Extract the [x, y] coordinate from the center of the cell holding the provided text.  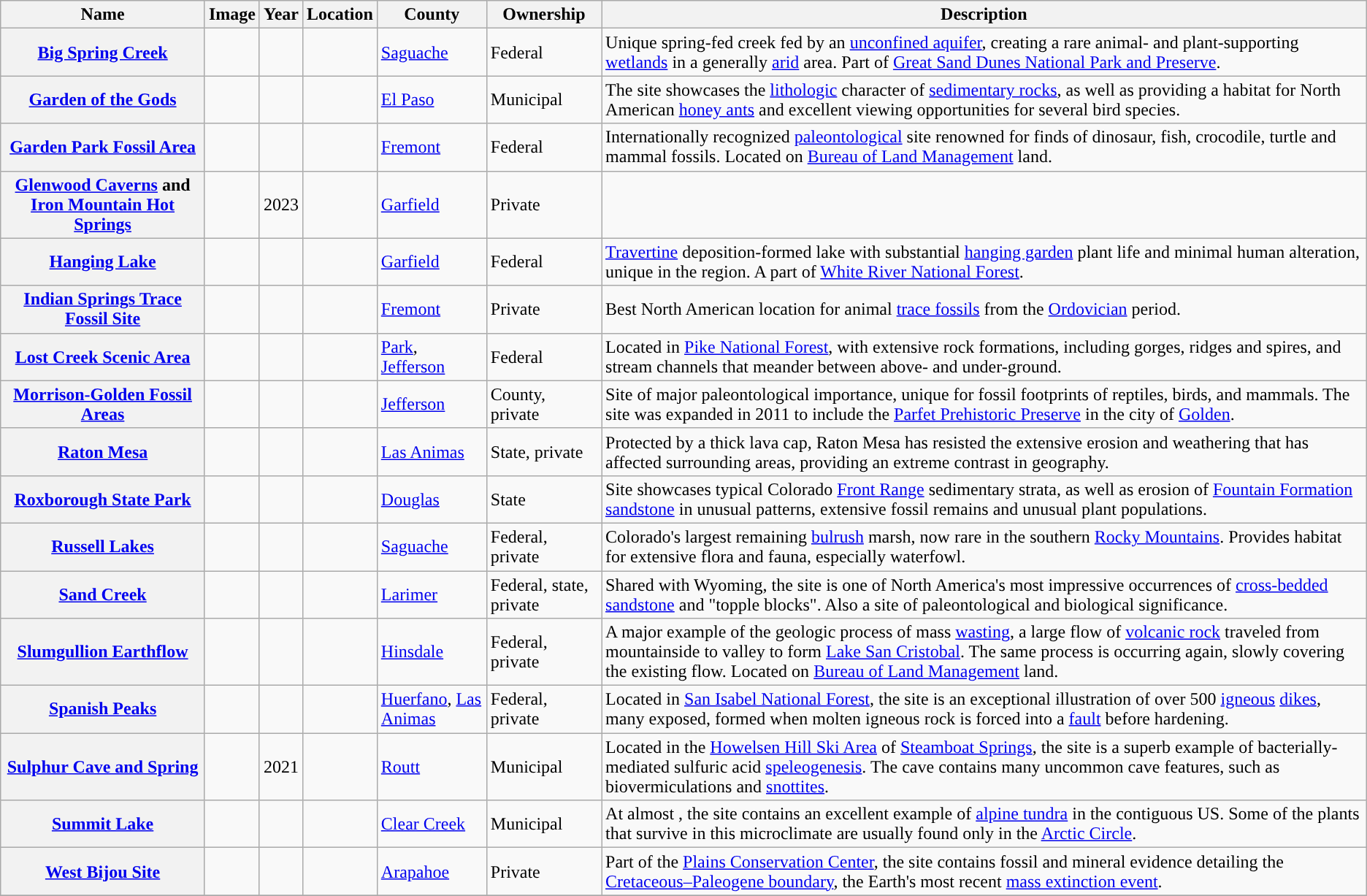
Las Animas [432, 451]
Lost Creek Scenic Area [103, 356]
Image [232, 15]
Garden Park Fossil Area [103, 148]
Larimer [432, 594]
Sulphur Cave and Spring [103, 767]
Best North American location for animal trace fossils from the Ordovician period. [984, 310]
Morrison-Golden Fossil Areas [103, 405]
2021 [280, 767]
Russell Lakes [103, 546]
Big Spring Creek [103, 53]
Jefferson [432, 405]
Description [984, 15]
Ownership [543, 15]
El Paso [432, 99]
Sand Creek [103, 594]
Roxborough State Park [103, 499]
Spanish Peaks [103, 710]
Arapahoe [432, 872]
Location [340, 15]
Douglas [432, 499]
Huerfano, Las Animas [432, 710]
County [432, 15]
Federal, state, private [543, 594]
Garden of the Gods [103, 99]
Hanging Lake [103, 261]
Summit Lake [103, 824]
Clear Creek [432, 824]
Park, Jefferson [432, 356]
Name [103, 15]
Year [280, 15]
Slumgullion Earthflow [103, 652]
Glenwood Caverns and Iron Mountain Hot Springs [103, 204]
Raton Mesa [103, 451]
Hinsdale [432, 652]
West Bijou Site [103, 872]
County, private [543, 405]
Indian Springs Trace Fossil Site [103, 310]
2023 [280, 204]
State [543, 499]
State, private [543, 451]
Routt [432, 767]
